From the cell containing the given text, extract its center point as [x, y] coordinate. 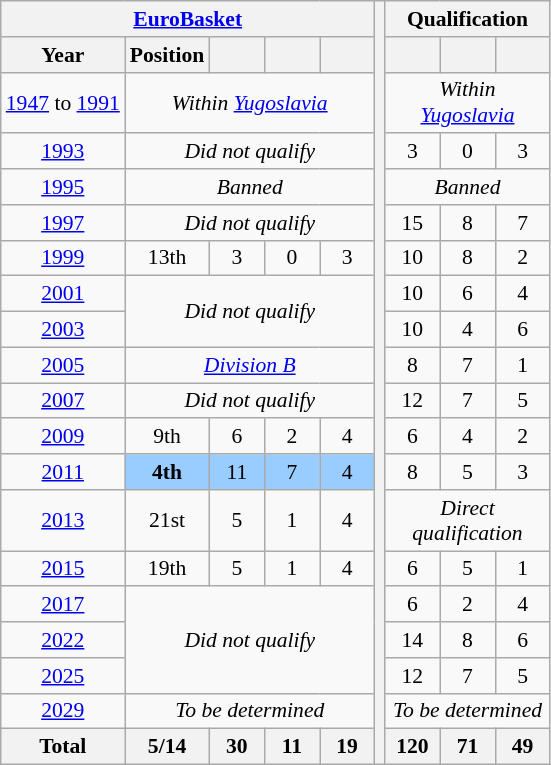
4th [167, 472]
13th [167, 258]
Year [63, 55]
1999 [63, 258]
19th [167, 569]
120 [412, 747]
2017 [63, 605]
2011 [63, 472]
Qualification [468, 19]
2025 [63, 676]
49 [522, 747]
1997 [63, 223]
Division B [250, 365]
2001 [63, 294]
21st [167, 520]
71 [468, 747]
EuroBasket [188, 19]
Position [167, 55]
2007 [63, 401]
2009 [63, 437]
1947 to 1991 [63, 102]
9th [167, 437]
2015 [63, 569]
Direct qualification [468, 520]
5/14 [167, 747]
2005 [63, 365]
30 [236, 747]
2022 [63, 640]
14 [412, 640]
1995 [63, 187]
2029 [63, 711]
2003 [63, 330]
Total [63, 747]
2013 [63, 520]
1993 [63, 152]
19 [348, 747]
15 [412, 223]
